Provide the [x, y] coordinate of the cell's center where the given text is located.  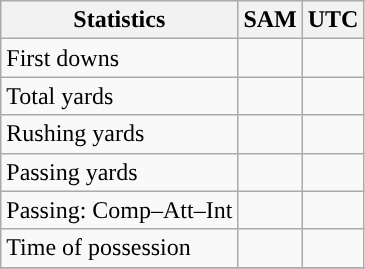
UTC [333, 20]
SAM [270, 20]
Passing: Comp–Att–Int [120, 210]
Rushing yards [120, 134]
Passing yards [120, 172]
Total yards [120, 96]
Statistics [120, 20]
First downs [120, 58]
Time of possession [120, 248]
